Find where the given text appears and provide that cell's center as (x, y) coordinate. 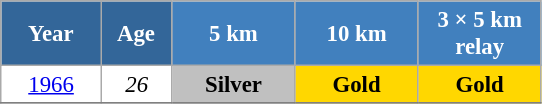
Age (136, 34)
5 km (234, 34)
1966 (52, 85)
Silver (234, 85)
3 × 5 km relay (480, 34)
Year (52, 34)
10 km (356, 34)
26 (136, 85)
